Pinpoint the cell where the given text exists, returning its [x, y] midpoint coordinate. 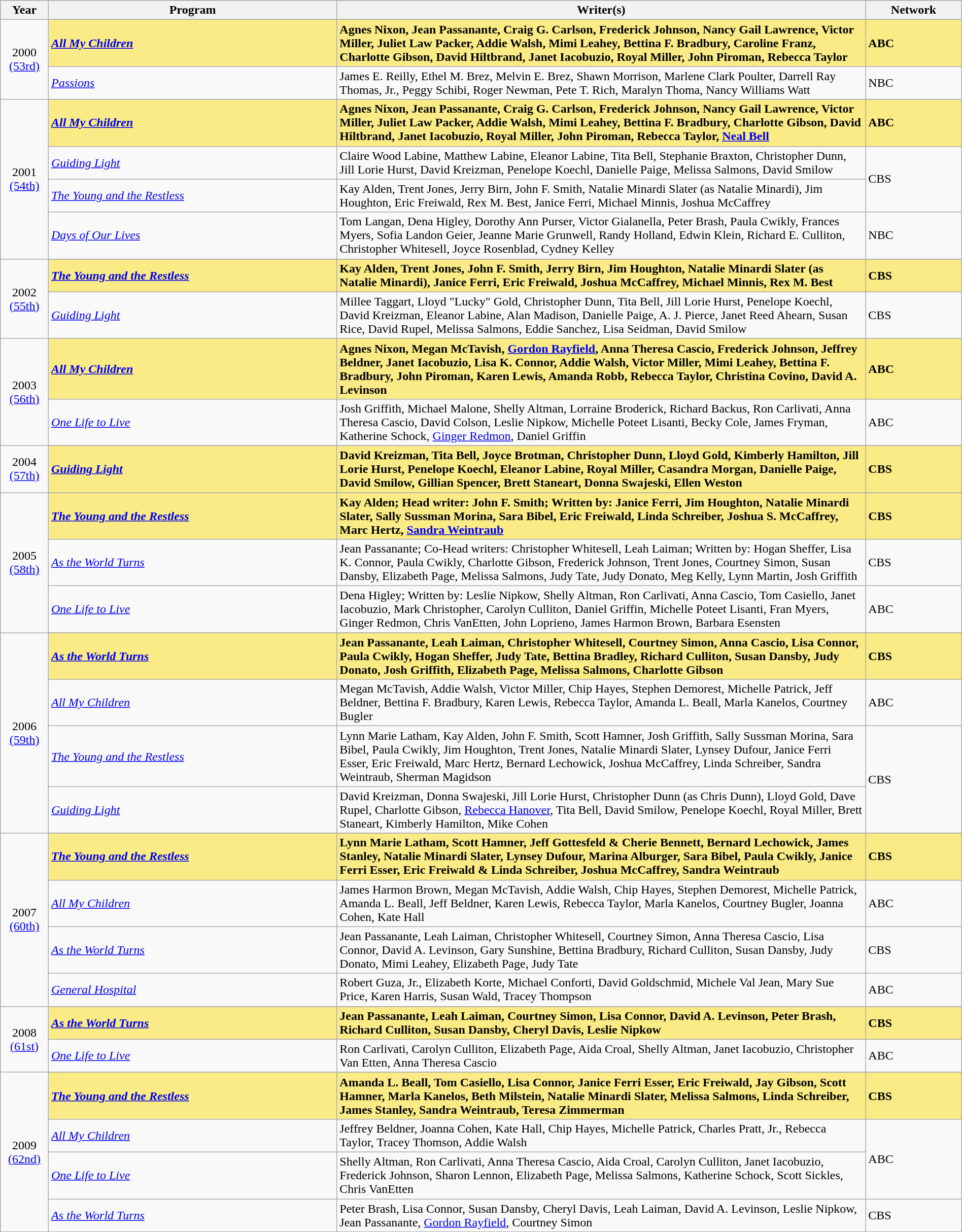
Peter Brash, Lisa Connor, Susan Dansby, Cheryl Davis, Leah Laiman, David A. Levinson, Leslie Nipkow, Jean Passanante, Gordon Rayfield, Courtney Simon [601, 1215]
2007(60th) [24, 919]
2006(59th) [24, 733]
Ron Carlivati, Carolyn Culliton, Elizabeth Page, Aida Croal, Shelly Altman, Janet Iacobuzio, Christopher Van Etten, Anna Theresa Cascio [601, 1055]
2002(55th) [24, 298]
2009(62nd) [24, 1152]
Jeffrey Beldner, Joanna Cohen, Kate Hall, Chip Hayes, Michelle Patrick, Charles Pratt, Jr., Rebecca Taylor, Tracey Thomson, Addie Walsh [601, 1136]
2003(56th) [24, 392]
2000(53rd) [24, 60]
Robert Guza, Jr., Elizabeth Korte, Michael Conforti, David Goldschmid, Michele Val Jean, Mary Sue Price, Karen Harris, Susan Wald, Tracey Thompson [601, 989]
Passions [192, 83]
Program [192, 10]
Network [913, 10]
Year [24, 10]
2005(58th) [24, 562]
General Hospital [192, 989]
2004(57th) [24, 469]
2001(54th) [24, 179]
Writer(s) [601, 10]
2008(61st) [24, 1039]
Days of Our Lives [192, 235]
